Scan for the cell matching the given text and deliver its [X, Y] coordinate at center. 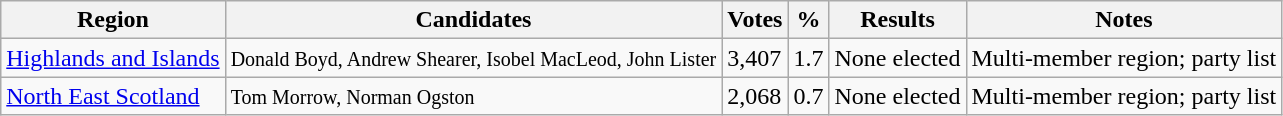
Notes [1124, 20]
Donald Boyd, Andrew Shearer, Isobel MacLeod, John Lister [474, 58]
3,407 [755, 58]
North East Scotland [113, 96]
1.7 [808, 58]
2,068 [755, 96]
Candidates [474, 20]
Highlands and Islands [113, 58]
Votes [755, 20]
Results [898, 20]
Region [113, 20]
Tom Morrow, Norman Ogston [474, 96]
% [808, 20]
0.7 [808, 96]
